Provide the [x, y] coordinate of the cell's center where the given text is located.  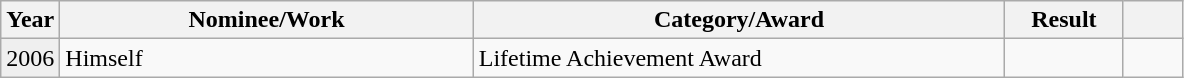
Lifetime Achievement Award [739, 58]
Year [30, 20]
Category/Award [739, 20]
Result [1064, 20]
Himself [266, 58]
2006 [30, 58]
Nominee/Work [266, 20]
